Scan for the cell matching the given text and deliver its (X, Y) coordinate at center. 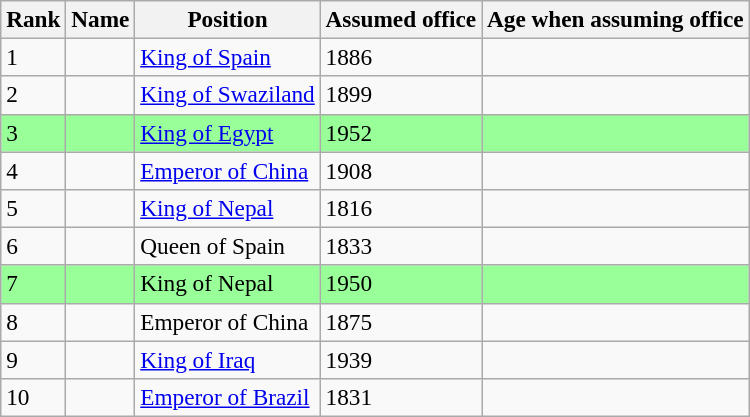
Name (100, 19)
2 (34, 95)
Age when assuming office (616, 19)
Emperor of Brazil (228, 397)
6 (34, 246)
1899 (400, 95)
King of Iraq (228, 359)
1908 (400, 170)
1833 (400, 246)
10 (34, 397)
1 (34, 57)
Position (228, 19)
Queen of Spain (228, 246)
Assumed office (400, 19)
King of Egypt (228, 133)
4 (34, 170)
1952 (400, 133)
1875 (400, 322)
King of Spain (228, 57)
1816 (400, 208)
1950 (400, 284)
9 (34, 359)
Rank (34, 19)
5 (34, 208)
1831 (400, 397)
3 (34, 133)
7 (34, 284)
1939 (400, 359)
1886 (400, 57)
King of Swaziland (228, 95)
8 (34, 322)
